From the cell containing the given text, extract its center point as [X, Y] coordinate. 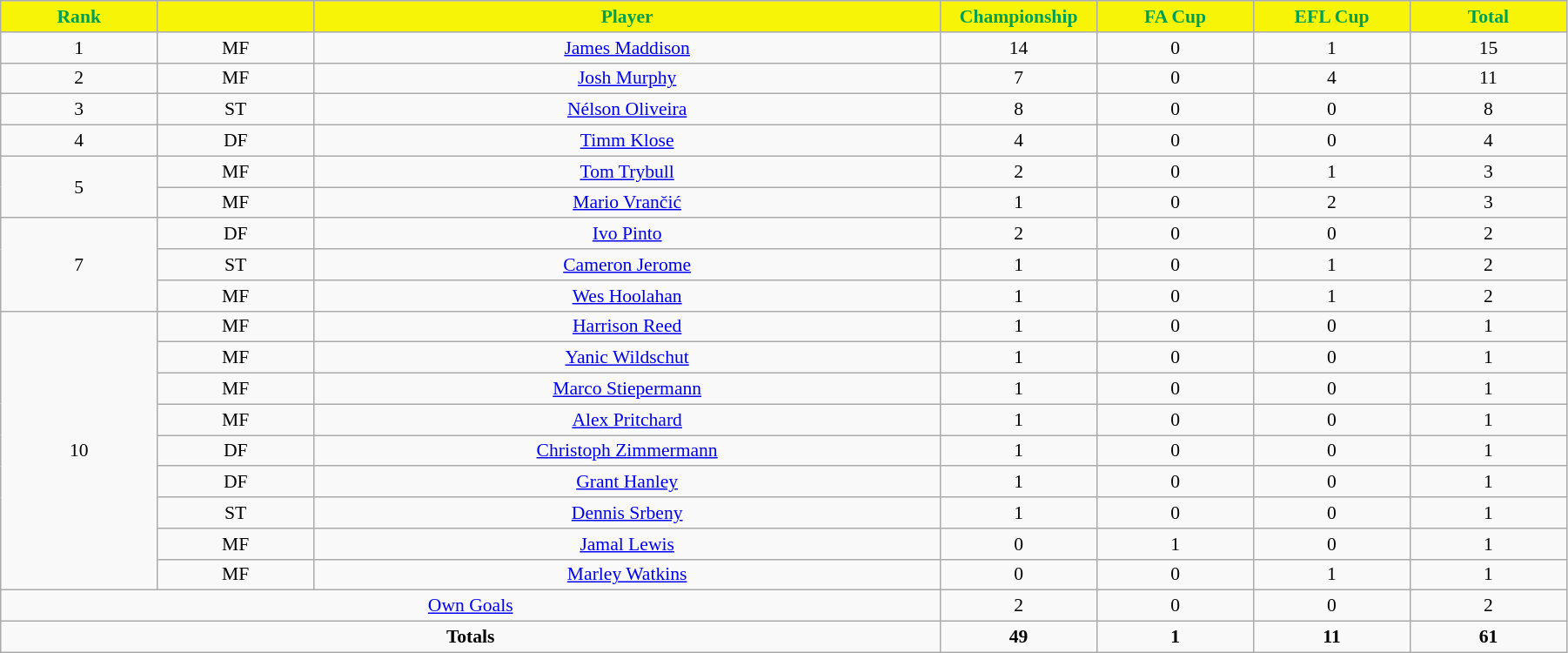
15 [1488, 48]
Wes Hoolahan [627, 296]
Grant Hanley [627, 482]
Josh Murphy [627, 78]
Own Goals [471, 606]
Timm Klose [627, 141]
EFL Cup [1332, 17]
Totals [471, 637]
FA Cup [1176, 17]
Marley Watkins [627, 575]
Total [1488, 17]
Dennis Srbeny [627, 513]
Rank [79, 17]
49 [1019, 637]
10 [79, 451]
Player [627, 17]
Alex Pritchard [627, 420]
61 [1488, 637]
Ivo Pinto [627, 234]
Marco Stiepermann [627, 389]
Jamal Lewis [627, 544]
14 [1019, 48]
James Maddison [627, 48]
Nélson Oliveira [627, 110]
Christoph Zimmermann [627, 451]
Championship [1019, 17]
Cameron Jerome [627, 265]
5 [79, 186]
Tom Trybull [627, 172]
Harrison Reed [627, 326]
Mario Vrančić [627, 203]
Yanic Wildschut [627, 358]
